Locate the cell with the specified text and output its (X, Y) center coordinate. 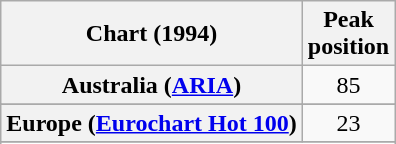
Chart (1994) (152, 34)
Australia (ARIA) (152, 85)
Europe (Eurochart Hot 100) (152, 123)
23 (348, 123)
Peakposition (348, 34)
85 (348, 85)
